Detect which cell encompasses the target text, then output its [X, Y] center coordinate. 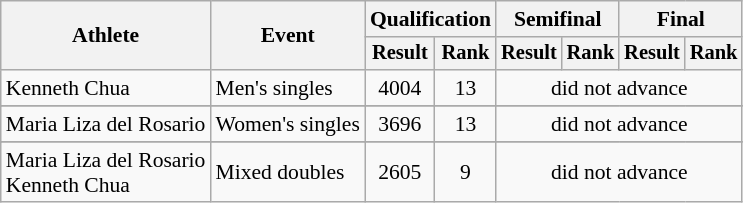
4004 [400, 88]
Qualification [430, 19]
9 [466, 172]
3696 [400, 124]
Semifinal [558, 19]
Final [680, 19]
Mixed doubles [287, 172]
Kenneth Chua [106, 88]
Maria Liza del RosarioKenneth Chua [106, 172]
Women's singles [287, 124]
Men's singles [287, 88]
Athlete [106, 36]
2605 [400, 172]
Event [287, 36]
Maria Liza del Rosario [106, 124]
